From the cell containing the given text, extract its center point as [X, Y] coordinate. 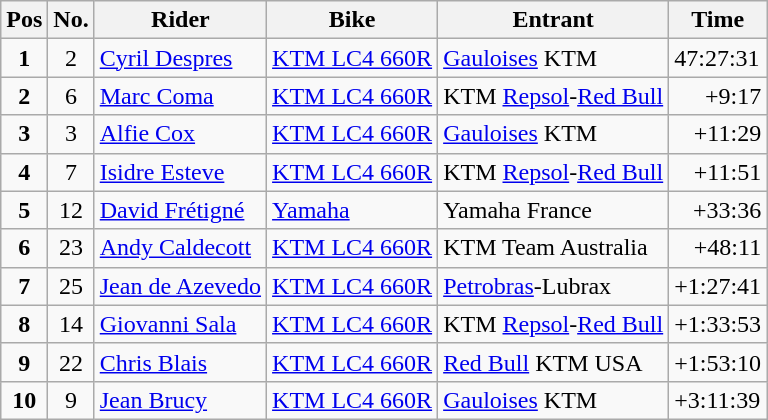
Cyril Despres [180, 58]
Isidre Esteve [180, 172]
25 [71, 286]
23 [71, 248]
+9:17 [718, 96]
Marc Coma [180, 96]
8 [24, 324]
Time [718, 20]
Jean de Azevedo [180, 286]
No. [71, 20]
22 [71, 362]
Pos [24, 20]
Petrobras-Lubrax [554, 286]
Entrant [554, 20]
+11:29 [718, 134]
+1:27:41 [718, 286]
47:27:31 [718, 58]
1 [24, 58]
+1:53:10 [718, 362]
Yamaha France [554, 210]
Alfie Cox [180, 134]
Red Bull KTM USA [554, 362]
4 [24, 172]
+3:11:39 [718, 400]
5 [24, 210]
Yamaha [352, 210]
10 [24, 400]
David Frétigné [180, 210]
14 [71, 324]
Giovanni Sala [180, 324]
12 [71, 210]
Jean Brucy [180, 400]
+48:11 [718, 248]
KTM Team Australia [554, 248]
Rider [180, 20]
+11:51 [718, 172]
Chris Blais [180, 362]
Andy Caldecott [180, 248]
Bike [352, 20]
+33:36 [718, 210]
+1:33:53 [718, 324]
